Detect which cell encompasses the target text, then output its [x, y] center coordinate. 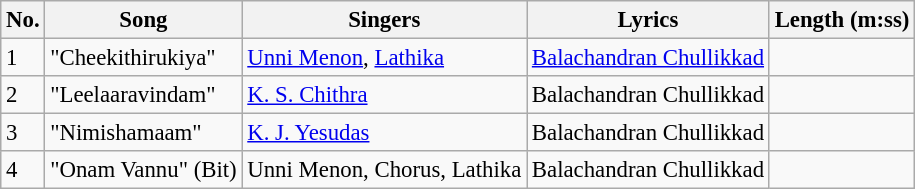
4 [23, 170]
Song [144, 20]
3 [23, 133]
Lyrics [648, 20]
Singers [384, 20]
1 [23, 58]
No. [23, 20]
"Onam Vannu" (Bit) [144, 170]
"Nimishamaam" [144, 133]
"Leelaaravindam" [144, 95]
Length (m:ss) [842, 20]
Unni Menon, Chorus, Lathika [384, 170]
Unni Menon, Lathika [384, 58]
"Cheekithirukiya" [144, 58]
K. J. Yesudas [384, 133]
K. S. Chithra [384, 95]
2 [23, 95]
